Determine the (X, Y) coordinate at the center of the cell enclosing the given text.  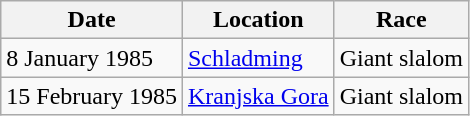
Kranjska Gora (258, 96)
Schladming (258, 58)
8 January 1985 (92, 58)
15 February 1985 (92, 96)
Location (258, 20)
Date (92, 20)
Race (401, 20)
